Determine the [x, y] coordinate at the center of the cell enclosing the given text.  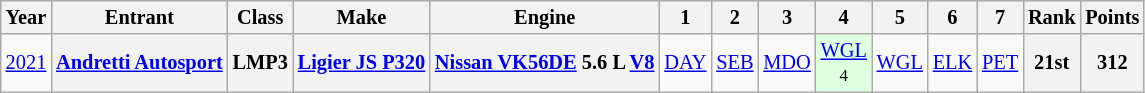
1 [685, 17]
Ligier JS P320 [362, 63]
WGL4 [844, 63]
PET [1000, 63]
MDO [786, 63]
LMP3 [260, 63]
Rank [1052, 17]
3 [786, 17]
ELK [952, 63]
4 [844, 17]
Year [26, 17]
Make [362, 17]
6 [952, 17]
2021 [26, 63]
WGL [900, 63]
DAY [685, 63]
312 [1112, 63]
2 [734, 17]
Class [260, 17]
7 [1000, 17]
SEB [734, 63]
21st [1052, 63]
Engine [544, 17]
Andretti Autosport [139, 63]
Entrant [139, 17]
Points [1112, 17]
Nissan VK56DE 5.6 L V8 [544, 63]
5 [900, 17]
